Pinpoint the cell where the given text exists, returning its (x, y) midpoint coordinate. 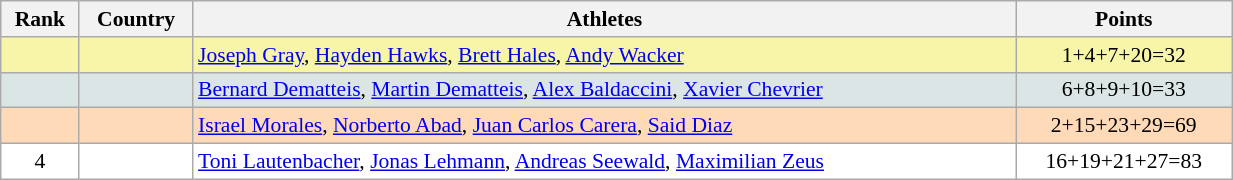
Toni Lautenbacher, Jonas Lehmann, Andreas Seewald, Maximilian Zeus (604, 162)
16+19+21+27=83 (1124, 162)
Rank (40, 19)
Country (136, 19)
Points (1124, 19)
Israel Morales, Norberto Abad, Juan Carlos Carera, Said Diaz (604, 126)
2+15+23+29=69 (1124, 126)
6+8+9+10=33 (1124, 90)
4 (40, 162)
Athletes (604, 19)
Bernard Dematteis, Martin Dematteis, Alex Baldaccini, Xavier Chevrier (604, 90)
1+4+7+20=32 (1124, 55)
Joseph Gray, Hayden Hawks, Brett Hales, Andy Wacker (604, 55)
